Find where the given text appears and provide that cell's center as (x, y) coordinate. 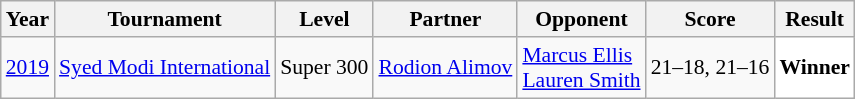
Score (710, 19)
Marcus Ellis Lauren Smith (581, 68)
Result (814, 19)
Syed Modi International (164, 68)
Opponent (581, 19)
Winner (814, 68)
Tournament (164, 19)
Year (28, 19)
Rodion Alimov (445, 68)
21–18, 21–16 (710, 68)
2019 (28, 68)
Super 300 (324, 68)
Partner (445, 19)
Level (324, 19)
